Pinpoint the cell where the given text exists, returning its (x, y) midpoint coordinate. 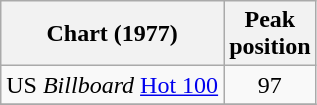
Chart (1977) (112, 34)
US Billboard Hot 100 (112, 85)
97 (270, 85)
Peakposition (270, 34)
